Find where the given text appears and provide that cell's center as [x, y] coordinate. 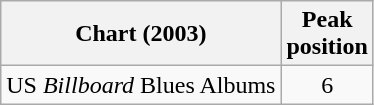
6 [327, 85]
Peakposition [327, 34]
Chart (2003) [141, 34]
US Billboard Blues Albums [141, 85]
